Find where the given text appears and provide that cell's center as [x, y] coordinate. 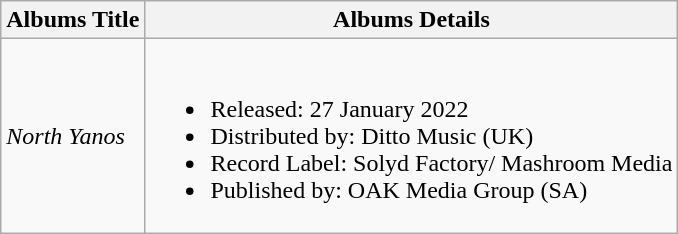
North Yanos [73, 136]
Albums Details [412, 20]
Albums Title [73, 20]
Released: 27 January 2022Distributed by: Ditto Music (UK)Record Label: Solyd Factory/ Mashroom MediaPublished by: OAK Media Group (SA) [412, 136]
